Return the (x, y) coordinate for the center point of the cell that contains the specified text.  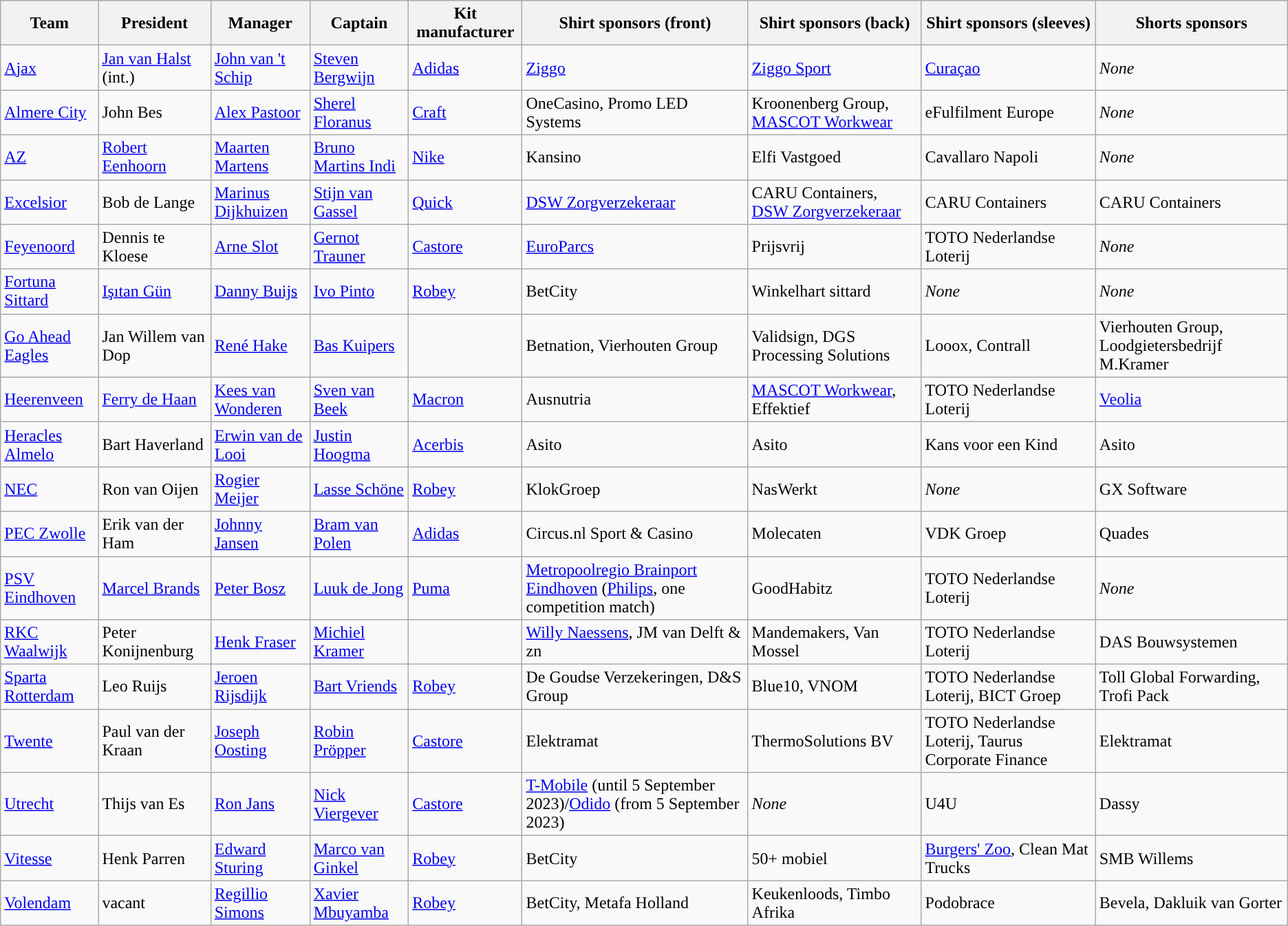
PEC Zwolle (50, 534)
Craft (465, 113)
RKC Waalwijk (50, 643)
Sherel Floranus (359, 113)
Heerenveen (50, 399)
Lasse Schöne (359, 488)
Jan van Halst (int.) (154, 67)
Erwin van de Looi (260, 444)
ThermoSolutions BV (835, 741)
GoodHabitz (835, 588)
KlokGroep (635, 488)
Bart Haverland (154, 444)
Robin Pröpper (359, 741)
AZ (50, 157)
Betnation, Vierhouten Group (635, 345)
Paul van der Kraan (154, 741)
Leo Ruijs (154, 687)
Shirt sponsors (front) (635, 23)
Burgers' Zoo, Clean Mat Trucks (1009, 859)
President (154, 23)
Twente (50, 741)
Utrecht (50, 804)
Arne Slot (260, 246)
Ausnutria (635, 399)
Blue10, VNOM (835, 687)
Peter Bosz (260, 588)
CARU Containers, DSW Zorgverzekeraar (835, 202)
Nike (465, 157)
Sven van Beek (359, 399)
PSV Eindhoven (50, 588)
50+ mobiel (835, 859)
Heracles Almelo (50, 444)
Edward Sturing (260, 859)
Ziggo Sport (835, 67)
Manager (260, 23)
Team (50, 23)
Kansino (635, 157)
NEC (50, 488)
Volendam (50, 903)
Stijn van Gassel (359, 202)
Michiel Kramer (359, 643)
Ferry de Haan (154, 399)
Ron Jans (260, 804)
Ron van Oijen (154, 488)
SMB Willems (1192, 859)
Looox, Contrall (1009, 345)
Rogier Meijer (260, 488)
Peter Konijnenburg (154, 643)
VDK Groep (1009, 534)
Bram van Polen (359, 534)
Thijs van Es (154, 804)
Xavier Mbuyamba (359, 903)
BetCity, Metafa Holland (635, 903)
Justin Hoogma (359, 444)
Bas Kuipers (359, 345)
Bevela, Dakluik van Gorter (1192, 903)
Kroonenberg Group, MASCOT Workwear (835, 113)
Winkelhart sittard (835, 292)
Bob de Lange (154, 202)
DSW Zorgverzekeraar (635, 202)
Kit manufacturer (465, 23)
Kees van Wonderen (260, 399)
Alex Pastoor (260, 113)
U4U (1009, 804)
Mandemakers, Van Mossel (835, 643)
Marcel Brands (154, 588)
De Goudse Verzekeringen, D&S Group (635, 687)
Henk Parren (154, 859)
John van 't Schip (260, 67)
Dennis te Kloese (154, 246)
René Hake (260, 345)
Luuk de Jong (359, 588)
Toll Global Forwarding, Trofi Pack (1192, 687)
Prijsvrij (835, 246)
Puma (465, 588)
Keukenloods, Timbo Afrika (835, 903)
Ziggo (635, 67)
Acerbis (465, 444)
Elfi Vastgoed (835, 157)
OneCasino, Promo LED Systems (635, 113)
Steven Bergwijn (359, 67)
TOTO Nederlandse Loterij, BICT Groep (1009, 687)
Almere City (50, 113)
EuroParcs (635, 246)
Robert Eenhoorn (154, 157)
Jan Willem van Dop (154, 345)
Erik van der Ham (154, 534)
Danny Buijs (260, 292)
GX Software (1192, 488)
T-Mobile (until 5 September 2023)/Odido (from 5 September 2023) (635, 804)
Kans voor een Kind (1009, 444)
Macron (465, 399)
NasWerkt (835, 488)
Joseph Oosting (260, 741)
vacant (154, 903)
Metropoolregio Brainport Eindhoven (Philips, one competition match) (635, 588)
Circus.nl Sport & Casino (635, 534)
Marco van Ginkel (359, 859)
Vitesse (50, 859)
DAS Bouwsystemen (1192, 643)
Bart Vriends (359, 687)
Henk Fraser (260, 643)
Quick (465, 202)
Curaçao (1009, 67)
Cavallaro Napoli (1009, 157)
Ajax (50, 67)
Marinus Dijkhuizen (260, 202)
Maarten Martens (260, 157)
Excelsior (50, 202)
John Bes (154, 113)
Vierhouten Group, Loodgietersbedrijf M.Kramer (1192, 345)
TOTO Nederlandse Loterij, Taurus Corporate Finance (1009, 741)
Gernot Trauner (359, 246)
Nick Viergever (359, 804)
Shorts sponsors (1192, 23)
Fortuna Sittard (50, 292)
Bruno Martins Indi (359, 157)
MASCOT Workwear, Effektief (835, 399)
Shirt sponsors (sleeves) (1009, 23)
Captain (359, 23)
Jeroen Rijsdijk (260, 687)
Dassy (1192, 804)
Shirt sponsors (back) (835, 23)
eFulfilment Europe (1009, 113)
Willy Naessens, JM van Delft & zn (635, 643)
Feyenoord (50, 246)
Validsign, DGS Processing Solutions (835, 345)
Johnny Jansen (260, 534)
Podobrace (1009, 903)
Molecaten (835, 534)
Işıtan Gün (154, 292)
Go Ahead Eagles (50, 345)
Veolia (1192, 399)
Sparta Rotterdam (50, 687)
Ivo Pinto (359, 292)
Regillio Simons (260, 903)
Quades (1192, 534)
